Scan for the cell matching the given text and deliver its (x, y) coordinate at center. 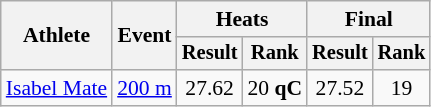
27.62 (210, 88)
200 m (144, 88)
Event (144, 36)
Heats (242, 19)
20 qC (274, 88)
Athlete (56, 36)
Final (368, 19)
19 (402, 88)
Isabel Mate (56, 88)
27.52 (340, 88)
